Return the [x, y] coordinate for the center point of the cell that contains the specified text.  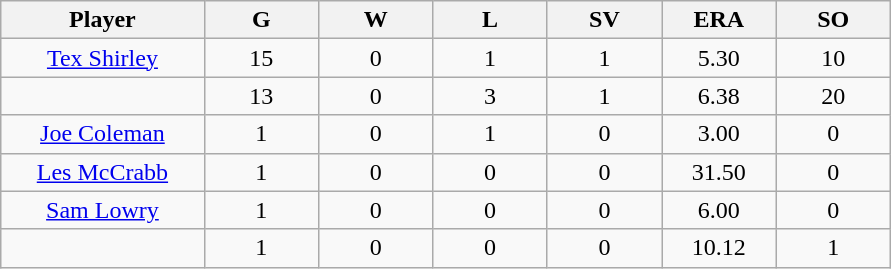
Joe Coleman [102, 134]
6.00 [719, 210]
L [490, 20]
5.30 [719, 58]
Les McCrabb [102, 172]
10 [833, 58]
3.00 [719, 134]
13 [261, 96]
Sam Lowry [102, 210]
3 [490, 96]
ERA [719, 20]
Tex Shirley [102, 58]
SO [833, 20]
31.50 [719, 172]
SV [604, 20]
15 [261, 58]
G [261, 20]
Player [102, 20]
20 [833, 96]
10.12 [719, 248]
W [375, 20]
6.38 [719, 96]
